From the cell containing the given text, extract its center point as [x, y] coordinate. 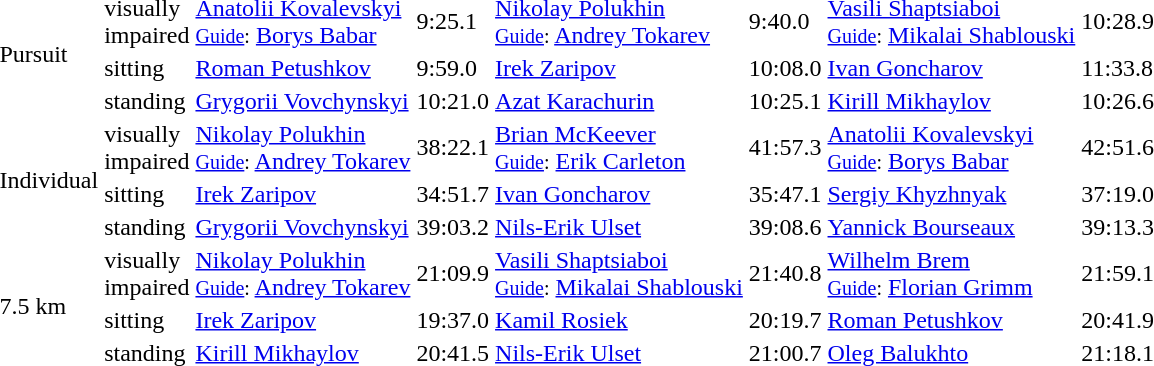
38:22.1 [453, 148]
10:08.0 [785, 68]
Anatolii KovalevskyiGuide: Borys Babar [952, 148]
Yannick Bourseaux [952, 227]
21:09.9 [453, 274]
Wilhelm BremGuide: Florian Grimm [952, 274]
10:25.1 [785, 101]
Nils-Erik Ulset [620, 227]
41:57.3 [785, 148]
Azat Karachurin [620, 101]
39:03.2 [453, 227]
35:47.1 [785, 194]
Vasili ShaptsiaboiGuide: Mikalai Shablouski [620, 274]
Sergiy Khyzhnyak [952, 194]
19:37.0 [453, 320]
Kamil Rosiek [620, 320]
Kirill Mikhaylov [952, 101]
9:59.0 [453, 68]
20:19.7 [785, 320]
10:21.0 [453, 101]
34:51.7 [453, 194]
Brian McKeeverGuide: Erik Carleton [620, 148]
39:08.6 [785, 227]
21:40.8 [785, 274]
